Scan for the cell matching the given text and deliver its [X, Y] coordinate at center. 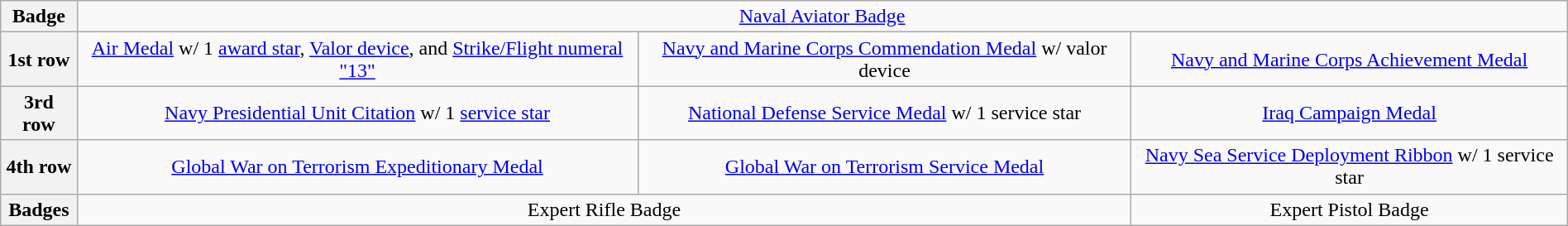
Air Medal w/ 1 award star, Valor device, and Strike/Flight numeral "13" [357, 60]
1st row [39, 60]
Navy and Marine Corps Achievement Medal [1350, 60]
Badges [39, 209]
Navy Sea Service Deployment Ribbon w/ 1 service star [1350, 167]
Navy and Marine Corps Commendation Medal w/ valor device [885, 60]
Navy Presidential Unit Citation w/ 1 service star [357, 113]
Expert Rifle Badge [604, 209]
Iraq Campaign Medal [1350, 113]
4th row [39, 167]
Global War on Terrorism Expeditionary Medal [357, 167]
Naval Aviator Badge [822, 17]
Expert Pistol Badge [1350, 209]
Global War on Terrorism Service Medal [885, 167]
3rd row [39, 113]
Badge [39, 17]
National Defense Service Medal w/ 1 service star [885, 113]
